Determine the (X, Y) coordinate at the center of the cell enclosing the given text.  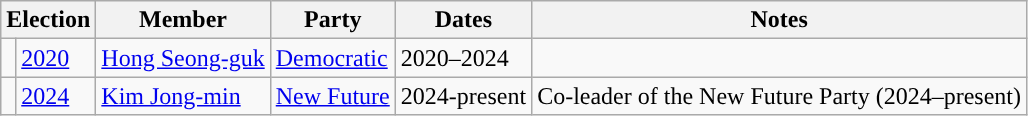
Co-leader of the New Future Party (2024–present) (780, 96)
Election (48, 20)
2024-present (463, 96)
Member (183, 20)
2020 (56, 58)
Party (332, 20)
2024 (56, 96)
Notes (780, 20)
Kim Jong-min (183, 96)
Democratic (332, 58)
New Future (332, 96)
2020–2024 (463, 58)
Hong Seong-guk (183, 58)
Dates (463, 20)
